Find where the given text appears and provide that cell's center as [X, Y] coordinate. 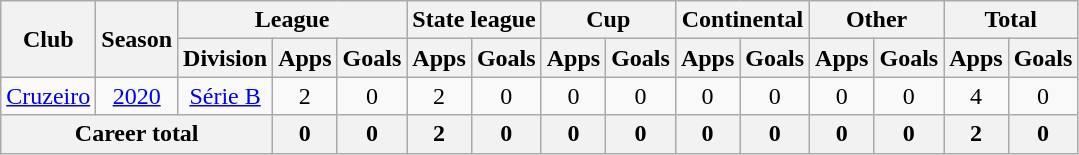
Club [48, 39]
Total [1011, 20]
Division [226, 58]
Continental [742, 20]
2020 [137, 96]
Cruzeiro [48, 96]
4 [976, 96]
Other [877, 20]
Career total [137, 134]
Season [137, 39]
State league [474, 20]
League [292, 20]
Série B [226, 96]
Cup [608, 20]
